Detect which cell encompasses the target text, then output its [x, y] center coordinate. 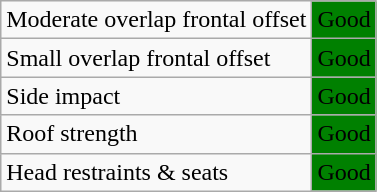
Roof strength [156, 134]
Moderate overlap frontal offset [156, 20]
Small overlap frontal offset [156, 58]
Head restraints & seats [156, 172]
Side impact [156, 96]
